Capture the cell that displays the provided text and extract its [x, y] central coordinate. 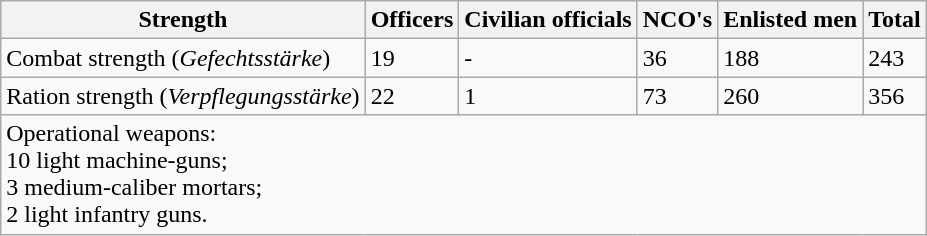
Operational weapons:10 light machine-guns;3 medium-caliber mortars;2 light infantry guns. [464, 174]
Ration strength (Verpflegungsstärke) [183, 96]
NCO's [677, 20]
Strength [183, 20]
19 [412, 58]
Civilian officials [548, 20]
73 [677, 96]
260 [790, 96]
Officers [412, 20]
36 [677, 58]
Combat strength (Gefechtsstärke) [183, 58]
Enlisted men [790, 20]
- [548, 58]
356 [895, 96]
243 [895, 58]
188 [790, 58]
22 [412, 96]
Total [895, 20]
1 [548, 96]
